Search for the cell housing the specified text and yield its [x, y] center coordinate. 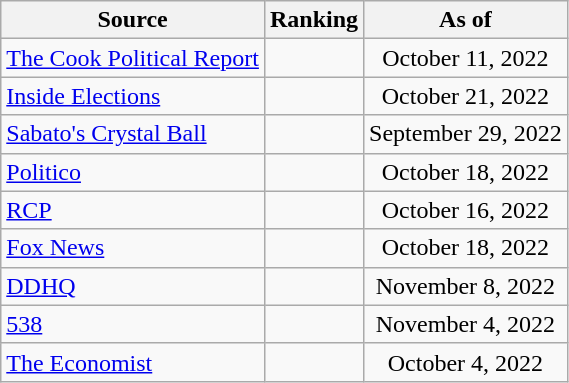
The Cook Political Report [133, 58]
DDHQ [133, 286]
November 8, 2022 [466, 286]
Politico [133, 172]
The Economist [133, 362]
Fox News [133, 248]
September 29, 2022 [466, 134]
October 4, 2022 [466, 362]
Inside Elections [133, 96]
October 16, 2022 [466, 210]
October 11, 2022 [466, 58]
Source [133, 20]
November 4, 2022 [466, 324]
RCP [133, 210]
Ranking [314, 20]
As of [466, 20]
538 [133, 324]
October 21, 2022 [466, 96]
Sabato's Crystal Ball [133, 134]
